Locate the cell with the specified text and output its (X, Y) center coordinate. 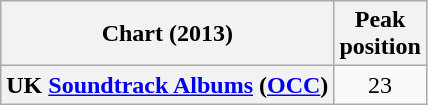
Peak position (380, 34)
23 (380, 85)
UK Soundtrack Albums (OCC) (168, 85)
Chart (2013) (168, 34)
